Search for the cell housing the specified text and yield its [X, Y] center coordinate. 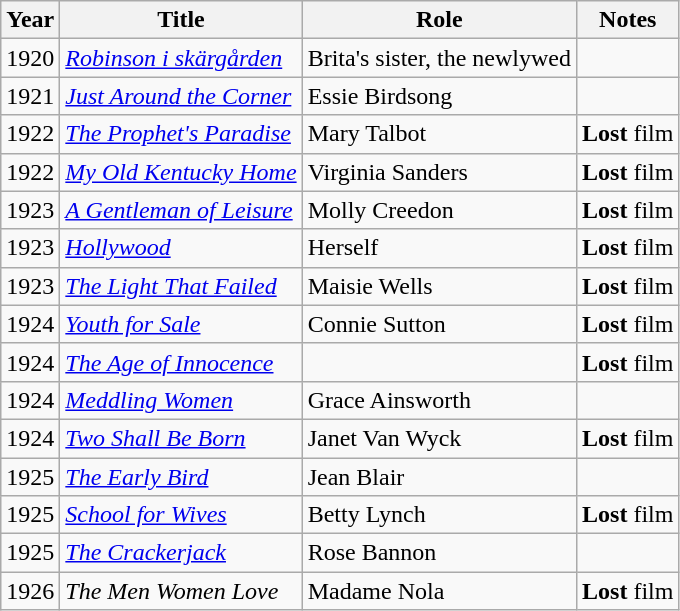
Meddling Women [181, 400]
1926 [30, 591]
The Early Bird [181, 477]
Brita's sister, the newlywed [439, 58]
Two Shall Be Born [181, 438]
Year [30, 20]
Molly Creedon [439, 210]
Role [439, 20]
Herself [439, 248]
1920 [30, 58]
Janet Van Wyck [439, 438]
Connie Sutton [439, 324]
Youth for Sale [181, 324]
Robinson i skärgården [181, 58]
Grace Ainsworth [439, 400]
Title [181, 20]
Maisie Wells [439, 286]
Jean Blair [439, 477]
The Age of Innocence [181, 362]
A Gentleman of Leisure [181, 210]
Just Around the Corner [181, 96]
Rose Bannon [439, 553]
The Men Women Love [181, 591]
Essie Birdsong [439, 96]
The Light That Failed [181, 286]
Virginia Sanders [439, 172]
Madame Nola [439, 591]
Betty Lynch [439, 515]
The Crackerjack [181, 553]
Hollywood [181, 248]
My Old Kentucky Home [181, 172]
Mary Talbot [439, 134]
1921 [30, 96]
School for Wives [181, 515]
Notes [628, 20]
The Prophet's Paradise [181, 134]
